Output the [x, y] coordinate of the center of the cell containing the given text.  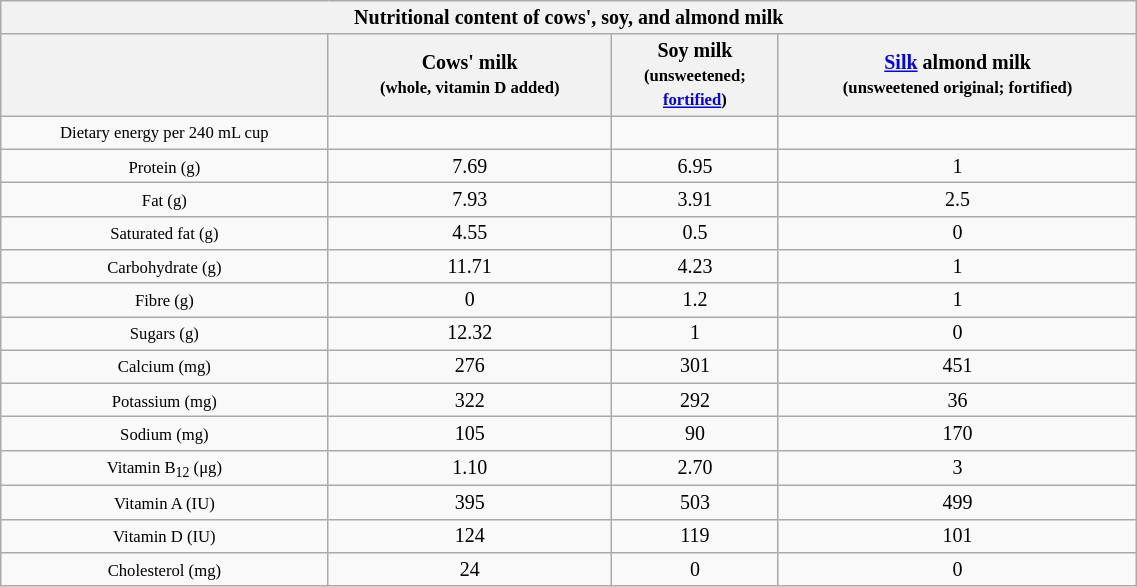
Vitamin B12 (μg) [164, 468]
124 [470, 536]
Vitamin D (IU) [164, 536]
Soy milk(unsweetened;fortified) [694, 76]
Protein (g) [164, 166]
Potassium (mg) [164, 400]
1.2 [694, 300]
1.10 [470, 468]
2.70 [694, 468]
36 [957, 400]
170 [957, 434]
451 [957, 366]
119 [694, 536]
3.91 [694, 200]
503 [694, 502]
395 [470, 502]
101 [957, 536]
0.5 [694, 232]
Sugars (g) [164, 334]
Cows' milk(whole, vitamin D added) [470, 76]
Nutritional content of cows', soy, and almond milk [569, 18]
Sodium (mg) [164, 434]
6.95 [694, 166]
292 [694, 400]
90 [694, 434]
4.23 [694, 266]
24 [470, 570]
Carbohydrate (g) [164, 266]
301 [694, 366]
Calcium (mg) [164, 366]
Vitamin A (IU) [164, 502]
Dietary energy per 240 mL cup [164, 132]
3 [957, 468]
Silk almond milk(unsweetened original; fortified) [957, 76]
2.5 [957, 200]
322 [470, 400]
7.93 [470, 200]
276 [470, 366]
7.69 [470, 166]
Cholesterol (mg) [164, 570]
11.71 [470, 266]
Fibre (g) [164, 300]
Fat (g) [164, 200]
4.55 [470, 232]
Saturated fat (g) [164, 232]
499 [957, 502]
12.32 [470, 334]
105 [470, 434]
